Scan for the cell matching the given text and deliver its [x, y] coordinate at center. 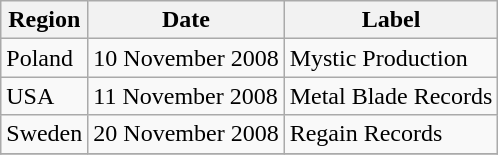
Label [391, 20]
Mystic Production [391, 58]
Sweden [44, 134]
20 November 2008 [186, 134]
Poland [44, 58]
11 November 2008 [186, 96]
Region [44, 20]
Date [186, 20]
10 November 2008 [186, 58]
Regain Records [391, 134]
USA [44, 96]
Metal Blade Records [391, 96]
